Scan for the cell matching the given text and deliver its [x, y] coordinate at center. 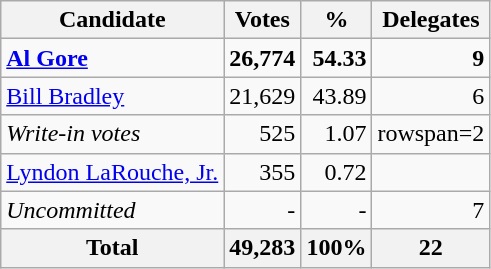
0.72 [336, 172]
43.89 [336, 96]
6 [431, 96]
7 [431, 210]
Uncommitted [112, 210]
9 [431, 58]
49,283 [262, 248]
26,774 [262, 58]
355 [262, 172]
rowspan=2 [431, 134]
54.33 [336, 58]
Candidate [112, 20]
Lyndon LaRouche, Jr. [112, 172]
Write-in votes [112, 134]
525 [262, 134]
% [336, 20]
1.07 [336, 134]
Votes [262, 20]
22 [431, 248]
Delegates [431, 20]
100% [336, 248]
Al Gore [112, 58]
Bill Bradley [112, 96]
21,629 [262, 96]
Total [112, 248]
